Detect which cell encompasses the target text, then output its (x, y) center coordinate. 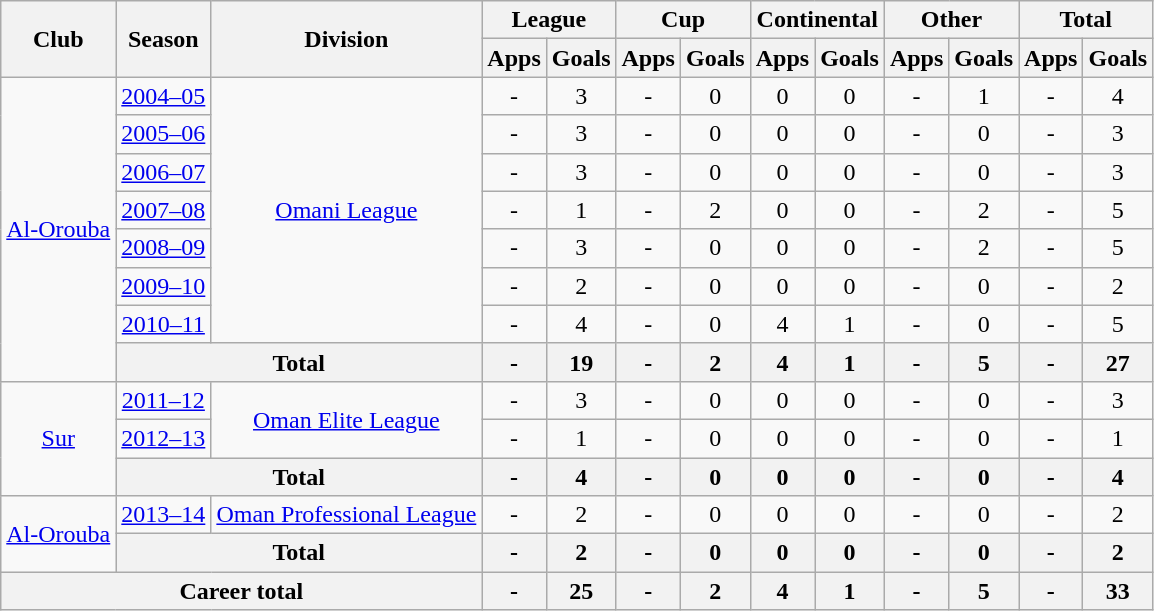
33 (1118, 591)
Omani League (346, 210)
Continental (817, 20)
2005–06 (164, 134)
Oman Professional League (346, 515)
Oman Elite League (346, 419)
Career total (242, 591)
25 (581, 591)
27 (1118, 362)
2012–13 (164, 438)
Season (164, 39)
League (549, 20)
2009–10 (164, 286)
19 (581, 362)
2013–14 (164, 515)
Sur (58, 438)
Division (346, 39)
2004–05 (164, 96)
2011–12 (164, 400)
Cup (683, 20)
2008–09 (164, 248)
Other (951, 20)
2007–08 (164, 210)
2010–11 (164, 324)
Club (58, 39)
2006–07 (164, 172)
